Locate the cell with the specified text and output its (X, Y) center coordinate. 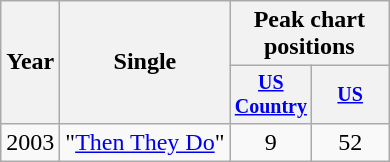
52 (350, 142)
2003 (30, 142)
9 (271, 142)
Peak chartpositions (310, 34)
"Then They Do" (145, 142)
US (350, 94)
Single (145, 62)
US Country (271, 94)
Year (30, 62)
